Detect which cell encompasses the target text, then output its [X, Y] center coordinate. 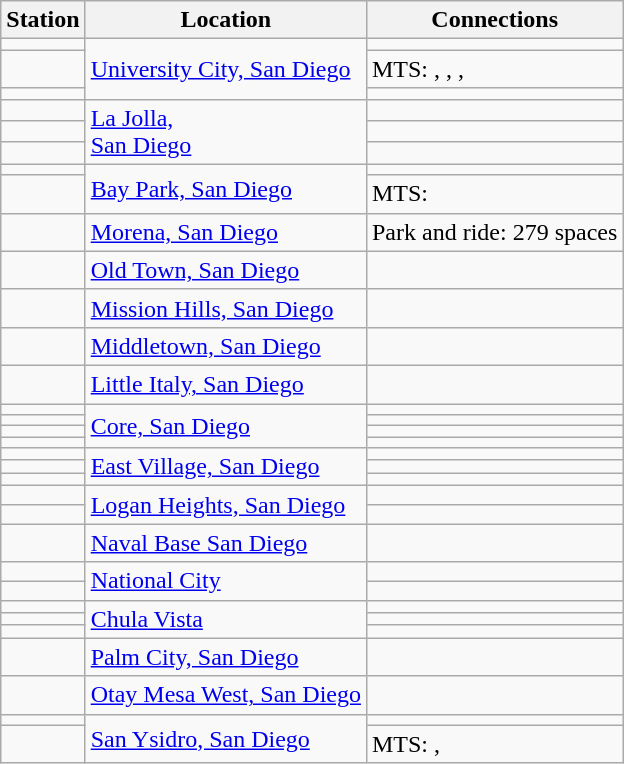
La Jolla,San Diego [226, 132]
Old Town, San Diego [226, 270]
National City [226, 581]
Connections [494, 20]
Station [43, 20]
Mission Hills, San Diego [226, 308]
East Village, San Diego [226, 467]
Middletown, San Diego [226, 346]
Morena, San Diego [226, 232]
MTS: , , , [494, 69]
San Ysidro, San Diego [226, 738]
Park and ride: 279 spaces [494, 232]
MTS: , [494, 744]
University City, San Diego [226, 69]
Naval Base San Diego [226, 543]
Palm City, San Diego [226, 657]
Otay Mesa West, San Diego [226, 695]
Chula Vista [226, 619]
Location [226, 20]
Core, San Diego [226, 426]
Little Italy, San Diego [226, 384]
Logan Heights, San Diego [226, 505]
MTS: [494, 194]
Bay Park, San Diego [226, 188]
